Identify which cell holds the provided text, then report its [X, Y] central coordinate. 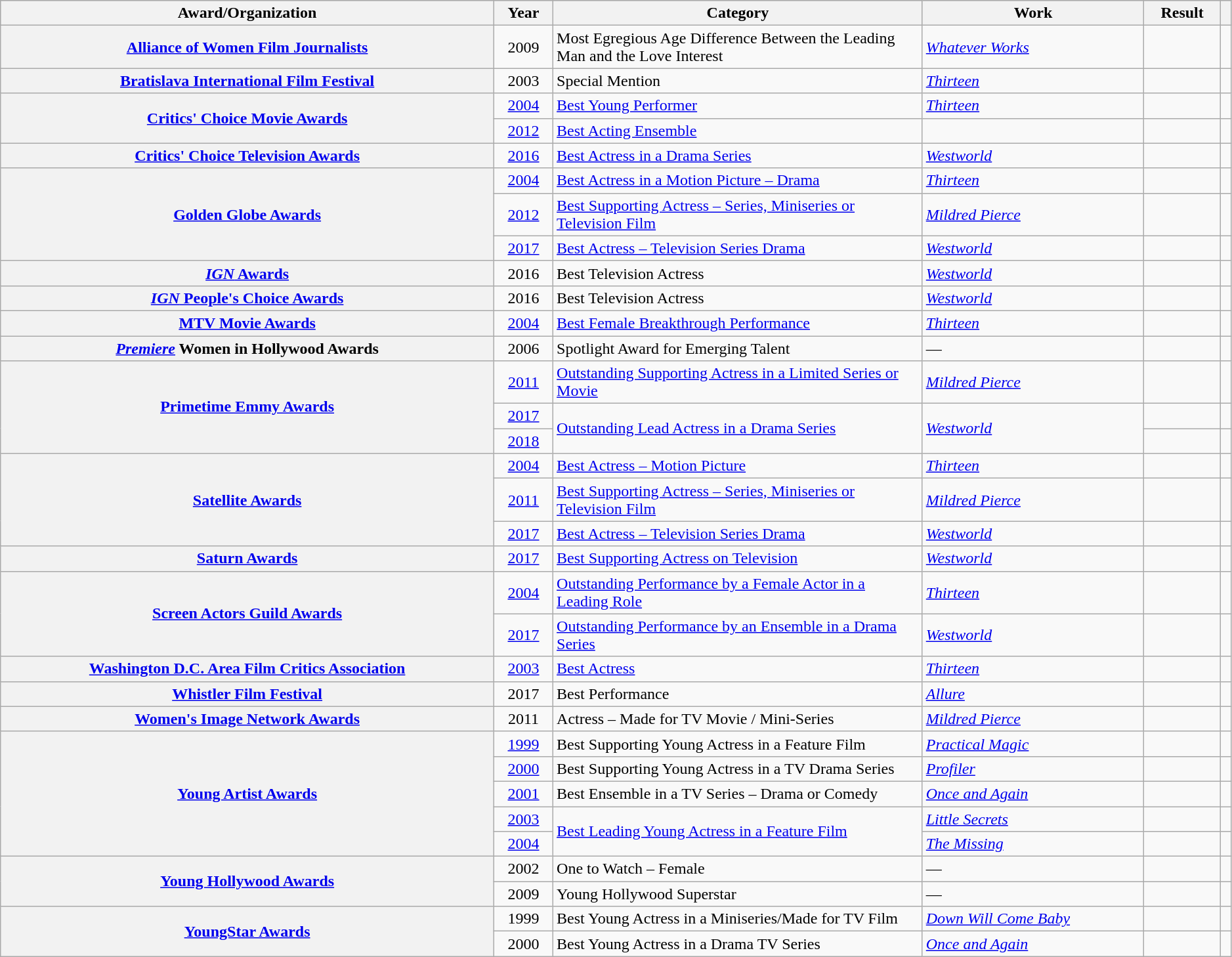
Outstanding Performance by a Female Actor in a Leading Role [738, 592]
Young Artist Awards [247, 794]
Screen Actors Guild Awards [247, 614]
Best Actress [738, 669]
Women's Image Network Awards [247, 719]
Young Hollywood Superstar [738, 894]
Satellite Awards [247, 500]
Best Supporting Young Actress in a Feature Film [738, 744]
Whatever Works [1033, 47]
Actress – Made for TV Movie / Mini-Series [738, 719]
Profiler [1033, 769]
Saturn Awards [247, 559]
Down Will Come Baby [1033, 919]
Little Secrets [1033, 819]
Whistler Film Festival [247, 694]
Work [1033, 13]
Best Leading Young Actress in a Feature Film [738, 831]
Outstanding Performance by an Ensemble in a Drama Series [738, 635]
Golden Globe Awards [247, 214]
Award/Organization [247, 13]
IGN Awards [247, 273]
Outstanding Lead Actress in a Drama Series [738, 429]
Best Performance [738, 694]
YoungStar Awards [247, 931]
Best Supporting Actress on Television [738, 559]
Special Mention [738, 81]
Young Hollywood Awards [247, 882]
One to Watch – Female [738, 869]
2002 [523, 869]
Washington D.C. Area Film Critics Association [247, 669]
Outstanding Supporting Actress in a Limited Series or Movie [738, 382]
Primetime Emmy Awards [247, 407]
Best Ensemble in a TV Series – Drama or Comedy [738, 794]
Result [1183, 13]
Best Supporting Young Actress in a TV Drama Series [738, 769]
Premiere Women in Hollywood Awards [247, 349]
IGN People's Choice Awards [247, 298]
MTV Movie Awards [247, 323]
Critics' Choice Movie Awards [247, 118]
Practical Magic [1033, 744]
Bratislava International Film Festival [247, 81]
2018 [523, 441]
Best Young Performer [738, 106]
Best Actress – Motion Picture [738, 466]
Category [738, 13]
Best Female Breakthrough Performance [738, 323]
Best Acting Ensemble [738, 131]
Best Actress in a Drama Series [738, 156]
Best Young Actress in a Drama TV Series [738, 944]
Critics' Choice Television Awards [247, 156]
Most Egregious Age Difference Between the Leading Man and the Love Interest [738, 47]
Alliance of Women Film Journalists [247, 47]
2006 [523, 349]
2001 [523, 794]
Best Actress in a Motion Picture – Drama [738, 181]
Year [523, 13]
The Missing [1033, 844]
Best Young Actress in a Miniseries/Made for TV Film [738, 919]
Spotlight Award for Emerging Talent [738, 349]
Allure [1033, 694]
